Detect which cell encompasses the target text, then output its (x, y) center coordinate. 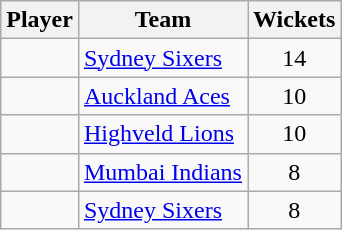
Player (40, 20)
Auckland Aces (162, 96)
14 (294, 58)
Highveld Lions (162, 134)
Wickets (294, 20)
Team (162, 20)
Mumbai Indians (162, 172)
